For the text-containing cell, return its midpoint in [x, y] coordinate format. 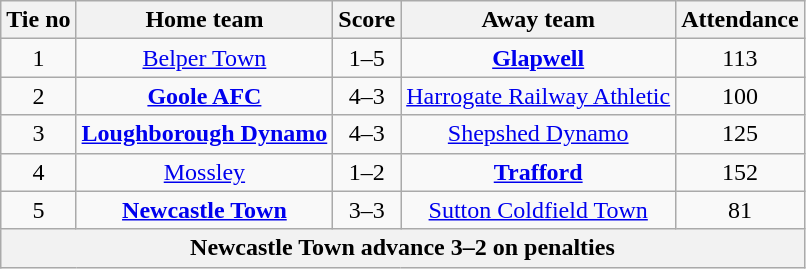
Mossley [204, 172]
Home team [204, 20]
Loughborough Dynamo [204, 134]
1–2 [367, 172]
Shepshed Dynamo [538, 134]
5 [38, 210]
1 [38, 58]
125 [740, 134]
4 [38, 172]
Sutton Coldfield Town [538, 210]
3–3 [367, 210]
3 [38, 134]
1–5 [367, 58]
Newcastle Town [204, 210]
Attendance [740, 20]
Harrogate Railway Athletic [538, 96]
2 [38, 96]
Goole AFC [204, 96]
Trafford [538, 172]
Glapwell [538, 58]
Away team [538, 20]
Newcastle Town advance 3–2 on penalties [402, 248]
Belper Town [204, 58]
Score [367, 20]
152 [740, 172]
81 [740, 210]
113 [740, 58]
100 [740, 96]
Tie no [38, 20]
